Return [x, y] of the center of cell containing provided text 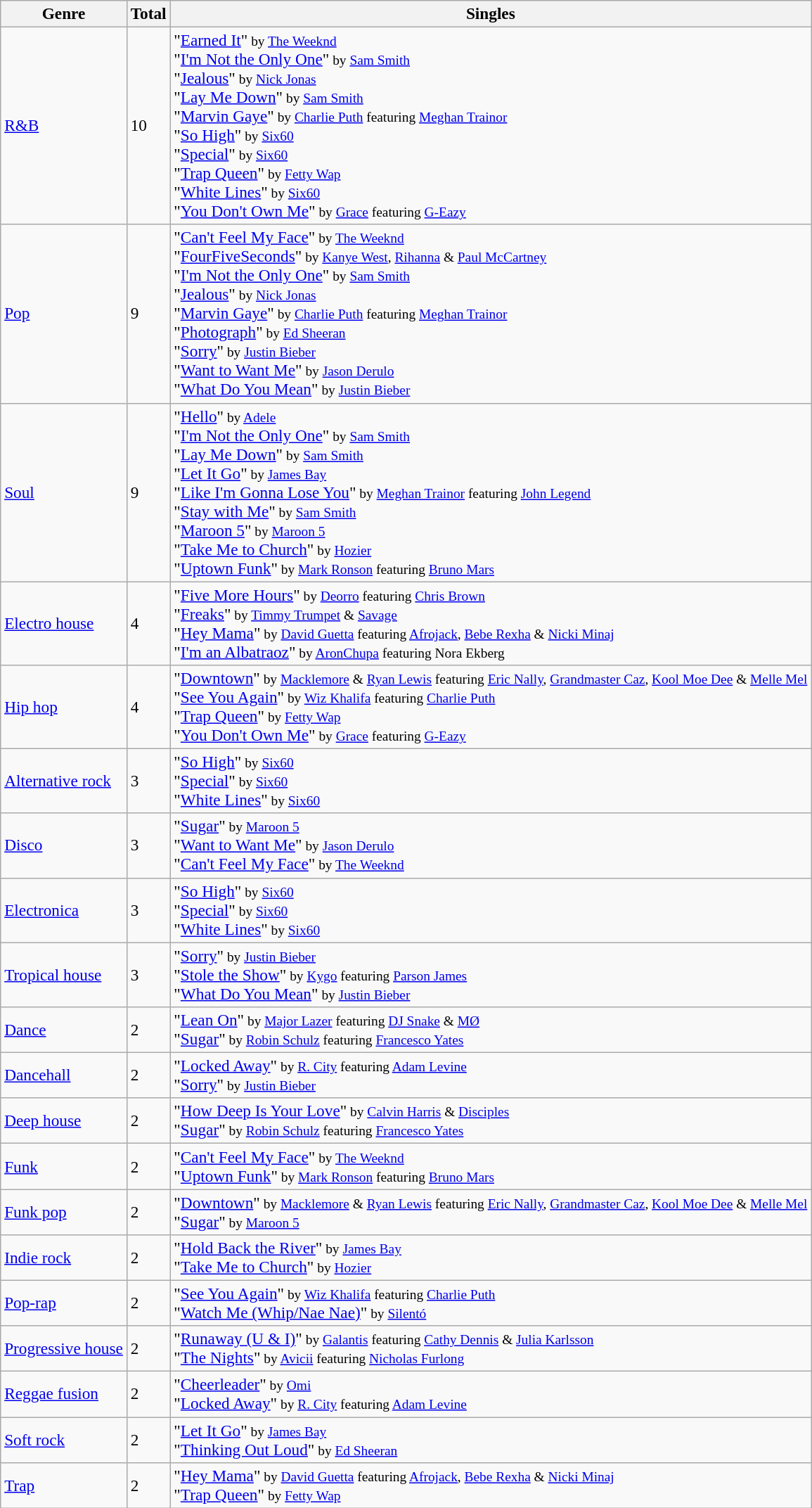
"Hey Mama" by David Guetta featuring Afrojack, Bebe Rexha & Nicki Minaj"Trap Queen" by Fetty Wap [491, 1485]
Genre [64, 13]
Alternative rock [64, 781]
"Locked Away" by R. City featuring Adam Levine"Sorry" by Justin Bieber [491, 1075]
Pop-rap [64, 1303]
"Downtown" by Macklemore & Ryan Lewis featuring Eric Nally, Grandmaster Caz, Kool Moe Dee & Melle Mel"Sugar" by Maroon 5 [491, 1211]
Reggae fusion [64, 1394]
Total [148, 13]
"Sorry" by Justin Bieber"Stole the Show" by Kygo featuring Parson James"What Do You Mean" by Justin Bieber [491, 974]
Disco [64, 845]
Soft rock [64, 1439]
Tropical house [64, 974]
Pop [64, 314]
Funk [64, 1166]
Electro house [64, 623]
"See You Again" by Wiz Khalifa featuring Charlie Puth"Watch Me (Whip/Nae Nae)" by Silentó [491, 1303]
Indie rock [64, 1258]
"Can't Feel My Face" by The Weeknd"Uptown Funk" by Mark Ronson featuring Bruno Mars [491, 1166]
Dancehall [64, 1075]
"Runaway (U & I)" by Galantis featuring Cathy Dennis & Julia Karlsson"The Nights" by Avicii featuring Nicholas Furlong [491, 1349]
Funk pop [64, 1211]
Deep house [64, 1121]
"Lean On" by Major Lazer featuring DJ Snake & MØ"Sugar" by Robin Schulz featuring Francesco Yates [491, 1030]
Hip hop [64, 706]
"How Deep Is Your Love" by Calvin Harris & Disciples"Sugar" by Robin Schulz featuring Francesco Yates [491, 1121]
R&B [64, 125]
Dance [64, 1030]
Soul [64, 492]
"Cheerleader" by Omi"Locked Away" by R. City featuring Adam Levine [491, 1394]
"Sugar" by Maroon 5"Want to Want Me" by Jason Derulo"Can't Feel My Face" by The Weeknd [491, 845]
Trap [64, 1485]
"Hold Back the River" by James Bay"Take Me to Church" by Hozier [491, 1258]
Progressive house [64, 1349]
Electronica [64, 910]
"Let It Go" by James Bay"Thinking Out Loud" by Ed Sheeran [491, 1439]
10 [148, 125]
Singles [491, 13]
